From the cell containing the given text, extract its center point as (x, y) coordinate. 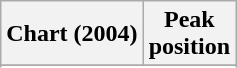
Peakposition (189, 34)
Chart (2004) (72, 34)
